Output the (x, y) coordinate of the center of the cell containing the given text.  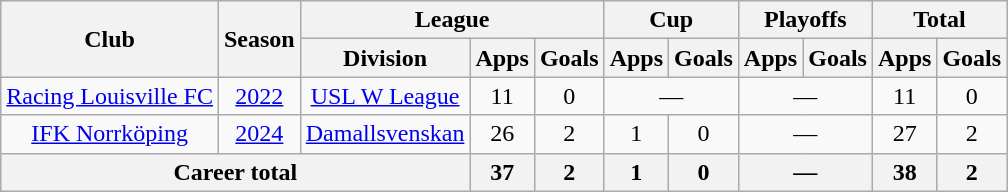
27 (904, 134)
Division (385, 58)
League (452, 20)
IFK Norrköping (110, 134)
37 (502, 172)
USL W League (385, 96)
2022 (259, 96)
2024 (259, 134)
Cup (671, 20)
38 (904, 172)
Total (939, 20)
Career total (236, 172)
26 (502, 134)
Club (110, 39)
Season (259, 39)
Playoffs (805, 20)
Racing Louisville FC (110, 96)
Damallsvenskan (385, 134)
